Return the (x, y) coordinate for the center point of the cell that contains the specified text.  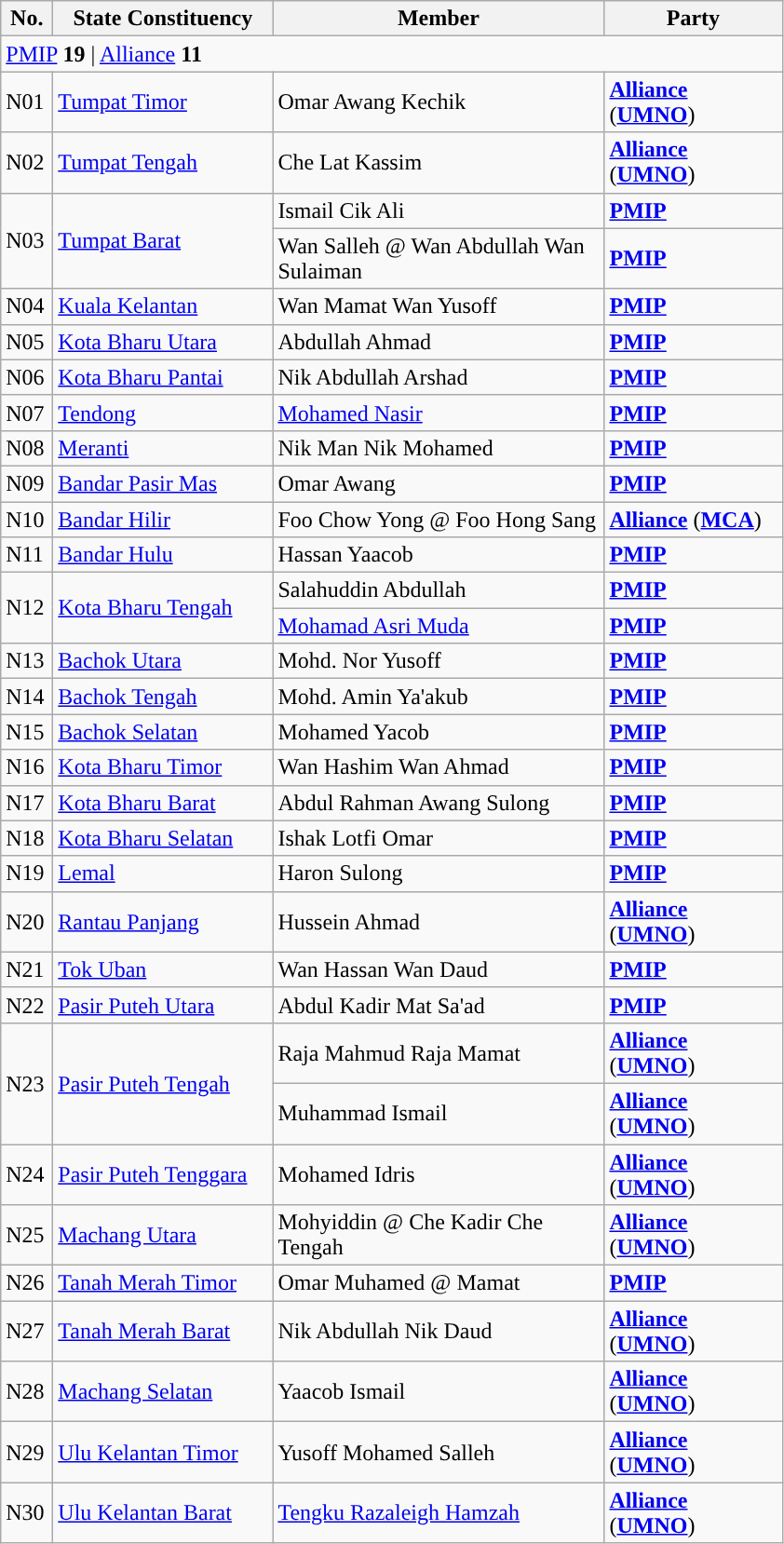
Tumpat Barat (163, 240)
PMIP 19 | Alliance 11 (391, 54)
N23 (27, 1083)
Nik Abdullah Nik Daud (439, 1332)
N05 (27, 342)
N24 (27, 1173)
Tengku Razaleigh Hamzah (439, 1512)
Ismail Cik Ali (439, 210)
Bachok Selatan (163, 732)
N04 (27, 306)
Abdul Rahman Awang Sulong (439, 803)
Kuala Kelantan (163, 306)
Wan Mamat Wan Yusoff (439, 306)
Haron Sulong (439, 874)
Rantau Panjang (163, 922)
Muhammad Ismail (439, 1114)
Wan Hassan Wan Daud (439, 969)
Kota Bharu Utara (163, 342)
N28 (27, 1391)
Nik Abdullah Arshad (439, 377)
Mohamed Idris (439, 1173)
N12 (27, 608)
Abdul Kadir Mat Sa'ad (439, 1005)
Ulu Kelantan Barat (163, 1512)
Ulu Kelantan Timor (163, 1453)
N11 (27, 555)
N20 (27, 922)
N07 (27, 413)
Ishak Lotfi Omar (439, 838)
Che Lat Kassim (439, 162)
Mohamad Asri Muda (439, 626)
Omar Awang Kechik (439, 102)
N08 (27, 448)
Kota Bharu Barat (163, 803)
Tok Uban (163, 969)
Kota Bharu Tengah (163, 608)
N21 (27, 969)
N18 (27, 838)
Machang Selatan (163, 1391)
Abdullah Ahmad (439, 342)
Raja Mahmud Raja Mamat (439, 1052)
Pasir Puteh Utara (163, 1005)
Nik Man Nik Mohamed (439, 448)
N01 (27, 102)
State Constituency (163, 19)
Yusoff Mohamed Salleh (439, 1453)
Omar Awang (439, 483)
N09 (27, 483)
Hussein Ahmad (439, 922)
Mohd. Nor Yusoff (439, 661)
N02 (27, 162)
Alliance (MCA) (693, 519)
Bachok Tengah (163, 697)
N27 (27, 1332)
Wan Hashim Wan Ahmad (439, 767)
Kota Bharu Pantai (163, 377)
Meranti (163, 448)
Tendong (163, 413)
Member (439, 19)
N16 (27, 767)
Foo Chow Yong @ Foo Hong Sang (439, 519)
Hassan Yaacob (439, 555)
Wan Salleh @ Wan Abdullah Wan Sulaiman (439, 259)
N19 (27, 874)
Machang Utara (163, 1235)
N25 (27, 1235)
Tumpat Timor (163, 102)
N29 (27, 1453)
N26 (27, 1283)
N13 (27, 661)
Kota Bharu Selatan (163, 838)
Tanah Merah Timor (163, 1283)
Mohamed Yacob (439, 732)
N15 (27, 732)
N17 (27, 803)
Lemal (163, 874)
Pasir Puteh Tengah (163, 1083)
Mohd. Amin Ya'akub (439, 697)
N22 (27, 1005)
N10 (27, 519)
Kota Bharu Timor (163, 767)
Yaacob Ismail (439, 1391)
Salahuddin Abdullah (439, 590)
N30 (27, 1512)
N14 (27, 697)
Bandar Hilir (163, 519)
Party (693, 19)
Bachok Utara (163, 661)
Tumpat Tengah (163, 162)
Omar Muhamed @ Mamat (439, 1283)
Bandar Hulu (163, 555)
N06 (27, 377)
Mohyiddin @ Che Kadir Che Tengah (439, 1235)
Tanah Merah Barat (163, 1332)
N03 (27, 240)
No. (27, 19)
Mohamed Nasir (439, 413)
Bandar Pasir Mas (163, 483)
Pasir Puteh Tenggara (163, 1173)
